Find where the given text appears and provide that cell's center as (X, Y) coordinate. 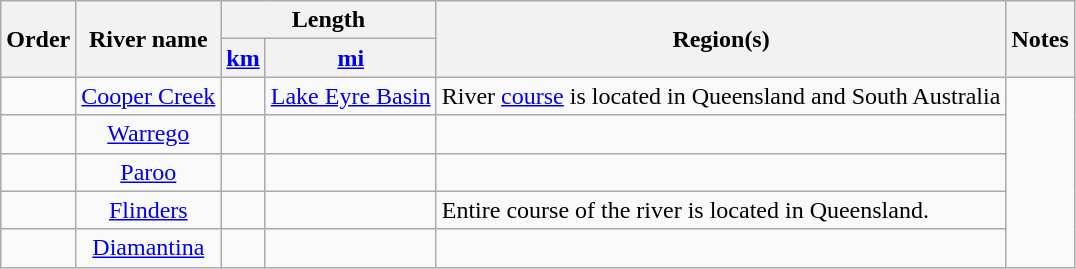
Notes (1040, 39)
Lake Eyre Basin (350, 96)
Order (38, 39)
mi (350, 58)
River course is located in Queensland and South Australia (721, 96)
Cooper Creek (148, 96)
Diamantina (148, 248)
Warrego (148, 134)
Flinders (148, 210)
Entire course of the river is located in Queensland. (721, 210)
Paroo (148, 172)
River name (148, 39)
Length (328, 20)
km (243, 58)
Region(s) (721, 39)
